Provide the (x, y) coordinate of the cell's center where the given text is located.  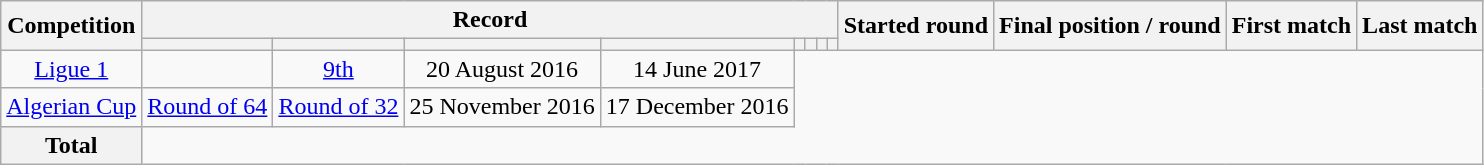
25 November 2016 (502, 107)
Ligue 1 (72, 69)
Round of 64 (208, 107)
Total (72, 145)
Round of 32 (338, 107)
First match (1291, 26)
14 June 2017 (697, 69)
Last match (1420, 26)
Competition (72, 26)
20 August 2016 (502, 69)
Final position / round (1110, 26)
Record (490, 20)
9th (338, 69)
Started round (916, 26)
Algerian Cup (72, 107)
17 December 2016 (697, 107)
